Output the (x, y) coordinate of the center of the cell containing the given text.  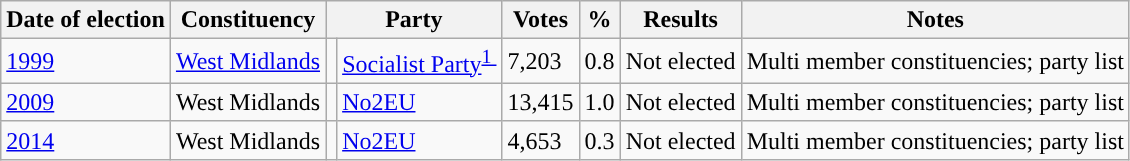
Results (680, 20)
% (600, 20)
1999 (86, 62)
Socialist Party1 (420, 62)
Votes (540, 20)
0.3 (600, 140)
7,203 (540, 62)
2009 (86, 102)
13,415 (540, 102)
2014 (86, 140)
Constituency (248, 20)
Notes (935, 20)
Date of election (86, 20)
1.0 (600, 102)
Party (414, 20)
0.8 (600, 62)
4,653 (540, 140)
